For the text-containing cell, return its midpoint in (X, Y) coordinate format. 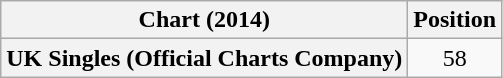
58 (455, 58)
Position (455, 20)
UK Singles (Official Charts Company) (204, 58)
Chart (2014) (204, 20)
